Search for the cell housing the specified text and yield its (X, Y) center coordinate. 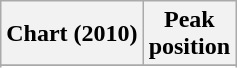
Chart (2010) (72, 34)
Peakposition (189, 34)
